Find where the given text appears and provide that cell's center as [x, y] coordinate. 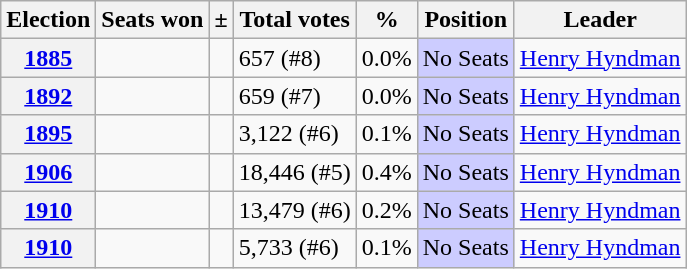
0.2% [386, 210]
1906 [48, 172]
Seats won [152, 20]
13,479 (#6) [294, 210]
5,733 (#6) [294, 248]
1892 [48, 96]
± [221, 20]
659 (#7) [294, 96]
1895 [48, 134]
Leader [600, 20]
657 (#8) [294, 58]
Position [466, 20]
Total votes [294, 20]
3,122 (#6) [294, 134]
Election [48, 20]
0.4% [386, 172]
1885 [48, 58]
18,446 (#5) [294, 172]
% [386, 20]
